Detect which cell encompasses the target text, then output its (x, y) center coordinate. 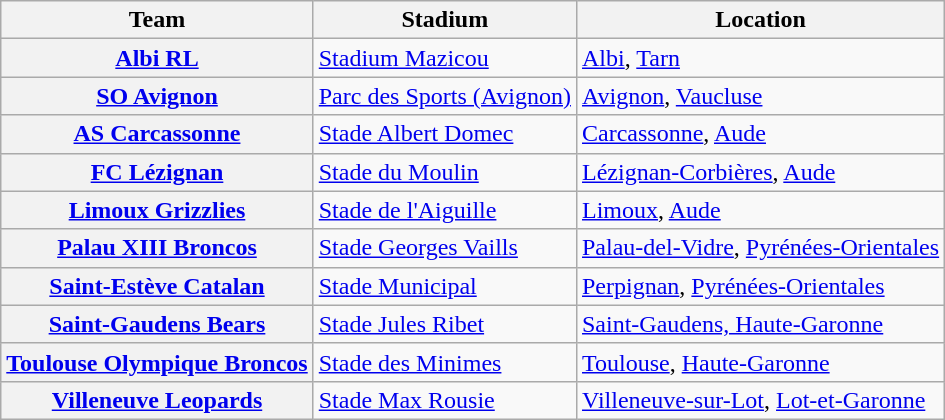
Villeneuve Leopards (157, 400)
Saint-Estève Catalan (157, 286)
Stade de l'Aiguille (444, 210)
AS Carcassonne (157, 134)
FC Lézignan (157, 172)
Stade Municipal (444, 286)
Carcassonne, Aude (760, 134)
Albi, Tarn (760, 58)
Team (157, 20)
Toulouse, Haute-Garonne (760, 362)
Albi RL (157, 58)
Villeneuve-sur-Lot, Lot-et-Garonne (760, 400)
Stade des Minimes (444, 362)
Limoux Grizzlies (157, 210)
Palau XIII Broncos (157, 248)
Stade Albert Domec (444, 134)
Limoux, Aude (760, 210)
Saint-Gaudens, Haute-Garonne (760, 324)
Location (760, 20)
Lézignan-Corbières, Aude (760, 172)
Palau-del-Vidre, Pyrénées-Orientales (760, 248)
Stade Jules Ribet (444, 324)
Stadium Mazicou (444, 58)
Saint-Gaudens Bears (157, 324)
Stade Max Rousie (444, 400)
Parc des Sports (Avignon) (444, 96)
SO Avignon (157, 96)
Avignon, Vaucluse (760, 96)
Perpignan, Pyrénées-Orientales (760, 286)
Stadium (444, 20)
Stade Georges Vaills (444, 248)
Stade du Moulin (444, 172)
Toulouse Olympique Broncos (157, 362)
